Output the (X, Y) coordinate of the center of the cell containing the given text.  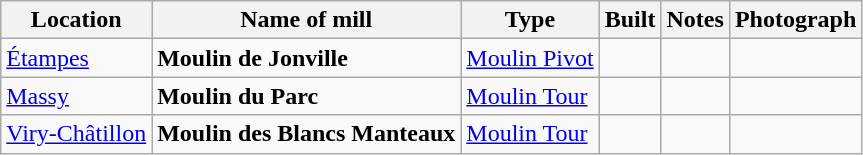
Built (630, 20)
Type (530, 20)
Étampes (76, 58)
Massy (76, 96)
Moulin des Blancs Manteaux (306, 134)
Notes (695, 20)
Moulin du Parc (306, 96)
Name of mill (306, 20)
Location (76, 20)
Photograph (795, 20)
Moulin Pivot (530, 58)
Moulin de Jonville (306, 58)
Viry-Châtillon (76, 134)
